From the cell containing the given text, extract its center point as (x, y) coordinate. 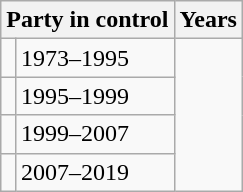
Party in control (88, 20)
2007–2019 (94, 172)
Years (208, 20)
1995–1999 (94, 96)
1973–1995 (94, 58)
1999–2007 (94, 134)
